Return (X, Y) of the center of cell containing provided text 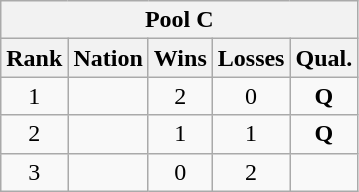
3 (34, 172)
Rank (34, 58)
Pool C (180, 20)
Nation (108, 58)
Qual. (324, 58)
Losses (251, 58)
Wins (180, 58)
